Return (X, Y) of the center of cell containing provided text 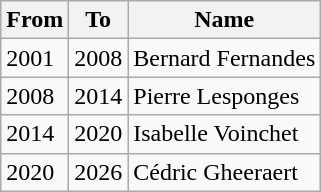
2001 (35, 58)
Name (224, 20)
Isabelle Voinchet (224, 134)
To (98, 20)
2026 (98, 172)
Cédric Gheeraert (224, 172)
Bernard Fernandes (224, 58)
Pierre Lesponges (224, 96)
From (35, 20)
